Output the [x, y] coordinate of the center of the cell containing the given text.  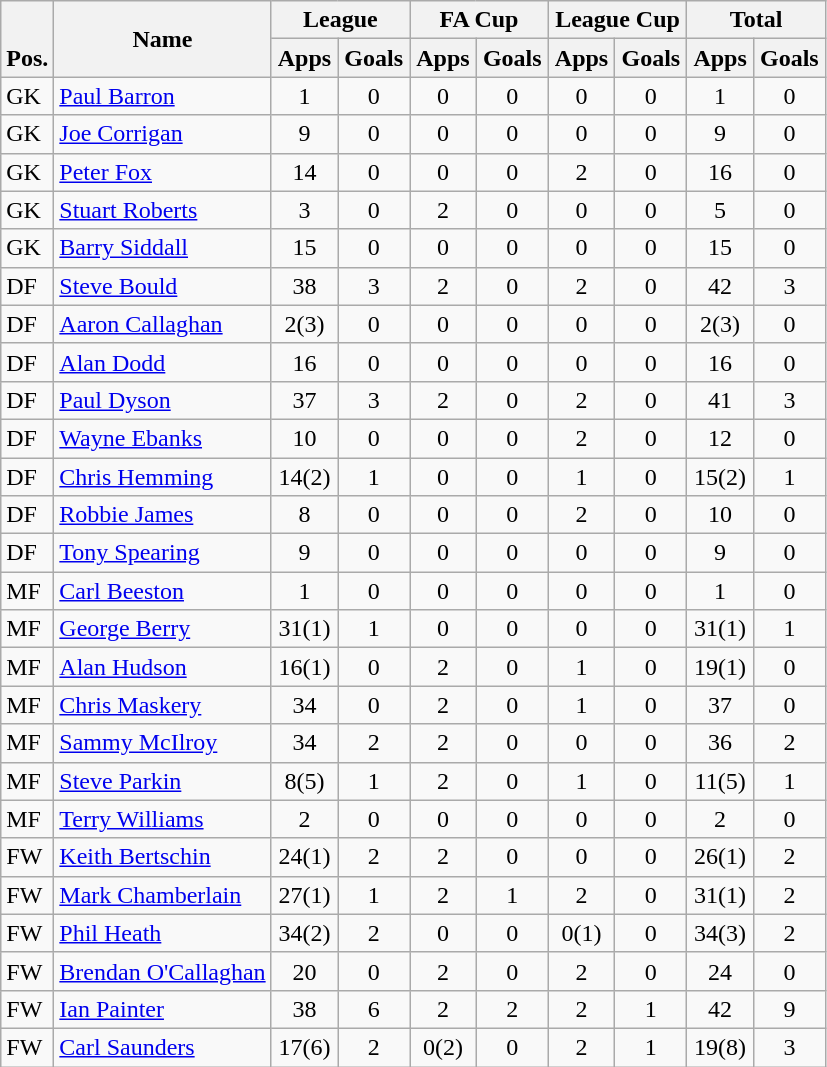
19(8) [720, 1047]
8 [304, 515]
Stuart Roberts [162, 210]
0(1) [582, 933]
Name [162, 39]
Ian Painter [162, 1009]
24(1) [304, 857]
19(1) [720, 667]
Mark Chamberlain [162, 895]
Paul Dyson [162, 400]
27(1) [304, 895]
24 [720, 971]
Chris Hemming [162, 477]
Sammy McIlroy [162, 743]
Wayne Ebanks [162, 438]
15(2) [720, 477]
Peter Fox [162, 172]
0(2) [444, 1047]
Phil Heath [162, 933]
20 [304, 971]
8(5) [304, 781]
36 [720, 743]
Chris Maskery [162, 705]
Brendan O'Callaghan [162, 971]
12 [720, 438]
Carl Beeston [162, 591]
Steve Parkin [162, 781]
26(1) [720, 857]
Carl Saunders [162, 1047]
34(3) [720, 933]
George Berry [162, 629]
17(6) [304, 1047]
Steve Bould [162, 286]
Terry Williams [162, 819]
League Cup [618, 20]
Alan Dodd [162, 362]
34(2) [304, 933]
14 [304, 172]
Aaron Callaghan [162, 324]
11(5) [720, 781]
6 [374, 1009]
Barry Siddall [162, 248]
League [340, 20]
Total [756, 20]
Pos. [28, 39]
41 [720, 400]
16(1) [304, 667]
14(2) [304, 477]
Tony Spearing [162, 553]
Paul Barron [162, 96]
Keith Bertschin [162, 857]
Joe Corrigan [162, 134]
Robbie James [162, 515]
FA Cup [480, 20]
5 [720, 210]
Alan Hudson [162, 667]
